Detect which cell encompasses the target text, then output its [X, Y] center coordinate. 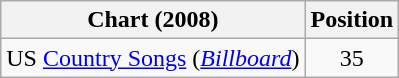
Position [352, 20]
35 [352, 58]
US Country Songs (Billboard) [153, 58]
Chart (2008) [153, 20]
